Find where the given text appears and provide that cell's center as (x, y) coordinate. 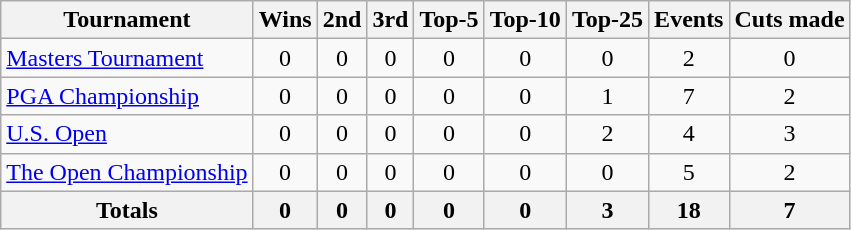
U.S. Open (127, 134)
Events (689, 20)
PGA Championship (127, 96)
Cuts made (790, 20)
18 (689, 210)
Tournament (127, 20)
Totals (127, 210)
Top-25 (607, 20)
Top-10 (525, 20)
1 (607, 96)
4 (689, 134)
3rd (390, 20)
2nd (342, 20)
5 (689, 172)
Masters Tournament (127, 58)
Wins (285, 20)
Top-5 (449, 20)
The Open Championship (127, 172)
